From the cell containing the given text, extract its center point as (X, Y) coordinate. 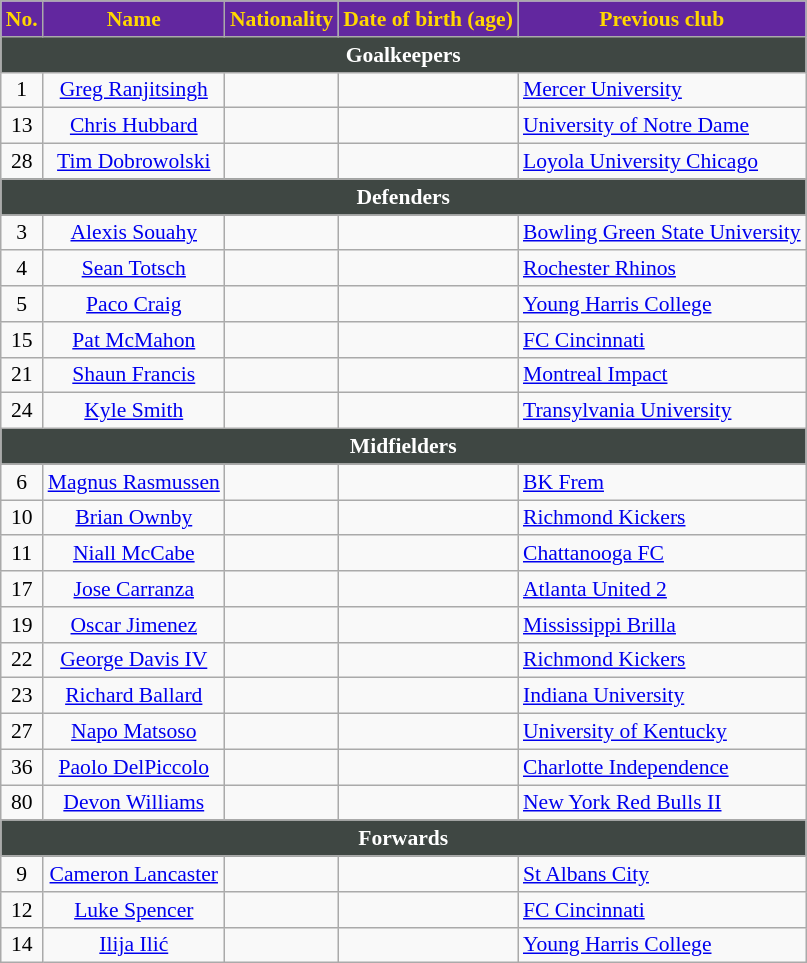
Montreal Impact (662, 375)
Brian Ownby (134, 518)
24 (22, 411)
No. (22, 19)
Goalkeepers (404, 55)
Greg Ranjitsingh (134, 90)
Loyola University Chicago (662, 162)
13 (22, 126)
BK Frem (662, 482)
Paco Craig (134, 304)
Mercer University (662, 90)
5 (22, 304)
Pat McMahon (134, 340)
15 (22, 340)
28 (22, 162)
New York Red Bulls II (662, 803)
Forwards (404, 839)
3 (22, 233)
Tim Dobrowolski (134, 162)
Cameron Lancaster (134, 874)
12 (22, 910)
Shaun Francis (134, 375)
Napo Matsoso (134, 732)
George Davis IV (134, 660)
Kyle Smith (134, 411)
Bowling Green State University (662, 233)
Atlanta United 2 (662, 589)
21 (22, 375)
27 (22, 732)
Midfielders (404, 447)
Alexis Souahy (134, 233)
Indiana University (662, 696)
Charlotte Independence (662, 767)
22 (22, 660)
Name (134, 19)
Niall McCabe (134, 554)
Richard Ballard (134, 696)
Date of birth (age) (428, 19)
9 (22, 874)
Rochester Rhinos (662, 269)
Defenders (404, 197)
University of Kentucky (662, 732)
St Albans City (662, 874)
Chattanooga FC (662, 554)
10 (22, 518)
Nationality (282, 19)
Jose Carranza (134, 589)
University of Notre Dame (662, 126)
11 (22, 554)
Devon Williams (134, 803)
19 (22, 625)
Transylvania University (662, 411)
Paolo DelPiccolo (134, 767)
6 (22, 482)
1 (22, 90)
Oscar Jimenez (134, 625)
23 (22, 696)
80 (22, 803)
Ilija Ilić (134, 945)
14 (22, 945)
17 (22, 589)
4 (22, 269)
Magnus Rasmussen (134, 482)
36 (22, 767)
Sean Totsch (134, 269)
Mississippi Brilla (662, 625)
Chris Hubbard (134, 126)
Luke Spencer (134, 910)
Previous club (662, 19)
